Output the [x, y] coordinate of the center of the cell containing the given text.  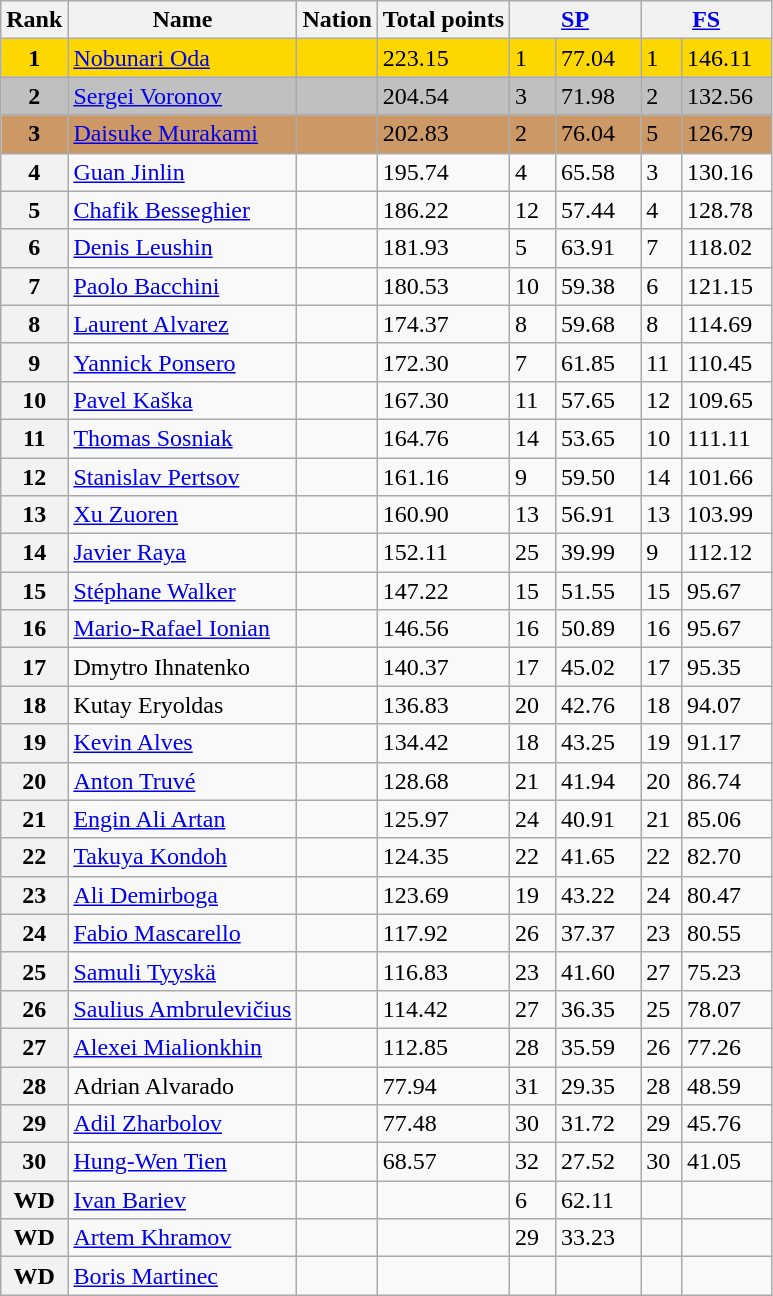
Rank [34, 20]
61.85 [598, 362]
Daisuke Murakami [182, 134]
33.23 [598, 1238]
Total points [443, 20]
112.12 [727, 553]
123.69 [443, 895]
Saulius Ambrulevičius [182, 1009]
35.59 [598, 1047]
31.72 [598, 1124]
152.11 [443, 553]
39.99 [598, 553]
Ali Demirboga [182, 895]
59.38 [598, 286]
128.68 [443, 781]
75.23 [727, 971]
116.83 [443, 971]
Pavel Kaška [182, 400]
36.35 [598, 1009]
94.07 [727, 705]
124.35 [443, 857]
126.79 [727, 134]
95.35 [727, 667]
Alexei Mialionkhin [182, 1047]
Xu Zuoren [182, 515]
Paolo Bacchini [182, 286]
68.57 [443, 1162]
Chafik Besseghier [182, 210]
202.83 [443, 134]
SP [576, 20]
78.07 [727, 1009]
FS [706, 20]
57.44 [598, 210]
Dmytro Ihnatenko [182, 667]
130.16 [727, 172]
146.11 [727, 58]
85.06 [727, 819]
Adrian Alvarado [182, 1085]
110.45 [727, 362]
172.30 [443, 362]
86.74 [727, 781]
161.16 [443, 477]
43.22 [598, 895]
140.37 [443, 667]
Adil Zharbolov [182, 1124]
114.69 [727, 324]
186.22 [443, 210]
45.02 [598, 667]
91.17 [727, 743]
181.93 [443, 248]
50.89 [598, 629]
180.53 [443, 286]
Takuya Kondoh [182, 857]
56.91 [598, 515]
Ivan Bariev [182, 1200]
63.91 [598, 248]
43.25 [598, 743]
Laurent Alvarez [182, 324]
Engin Ali Artan [182, 819]
41.60 [598, 971]
Javier Raya [182, 553]
Kutay Eryoldas [182, 705]
Mario-Rafael Ionian [182, 629]
51.55 [598, 591]
223.15 [443, 58]
117.92 [443, 933]
41.65 [598, 857]
40.91 [598, 819]
27.52 [598, 1162]
41.05 [727, 1162]
71.98 [598, 96]
Guan Jinlin [182, 172]
59.68 [598, 324]
45.76 [727, 1124]
125.97 [443, 819]
77.26 [727, 1047]
164.76 [443, 438]
Denis Leushin [182, 248]
109.65 [727, 400]
101.66 [727, 477]
Name [182, 20]
77.94 [443, 1085]
Nobunari Oda [182, 58]
59.50 [598, 477]
146.56 [443, 629]
53.65 [598, 438]
41.94 [598, 781]
Thomas Sosniak [182, 438]
128.78 [727, 210]
Sergei Voronov [182, 96]
121.15 [727, 286]
Samuli Tyyskä [182, 971]
195.74 [443, 172]
Boris Martinec [182, 1276]
114.42 [443, 1009]
Kevin Alves [182, 743]
134.42 [443, 743]
Fabio Mascarello [182, 933]
167.30 [443, 400]
29.35 [598, 1085]
132.56 [727, 96]
48.59 [727, 1085]
174.37 [443, 324]
160.90 [443, 515]
Hung-Wen Tien [182, 1162]
77.04 [598, 58]
136.83 [443, 705]
Nation [337, 20]
76.04 [598, 134]
65.58 [598, 172]
Yannick Ponsero [182, 362]
82.70 [727, 857]
147.22 [443, 591]
77.48 [443, 1124]
42.76 [598, 705]
80.55 [727, 933]
32 [533, 1162]
31 [533, 1085]
118.02 [727, 248]
112.85 [443, 1047]
103.99 [727, 515]
37.37 [598, 933]
Anton Truvé [182, 781]
80.47 [727, 895]
57.65 [598, 400]
204.54 [443, 96]
62.11 [598, 1200]
Stanislav Pertsov [182, 477]
111.11 [727, 438]
Stéphane Walker [182, 591]
Artem Khramov [182, 1238]
